Pinpoint the cell where the given text exists, returning its [X, Y] midpoint coordinate. 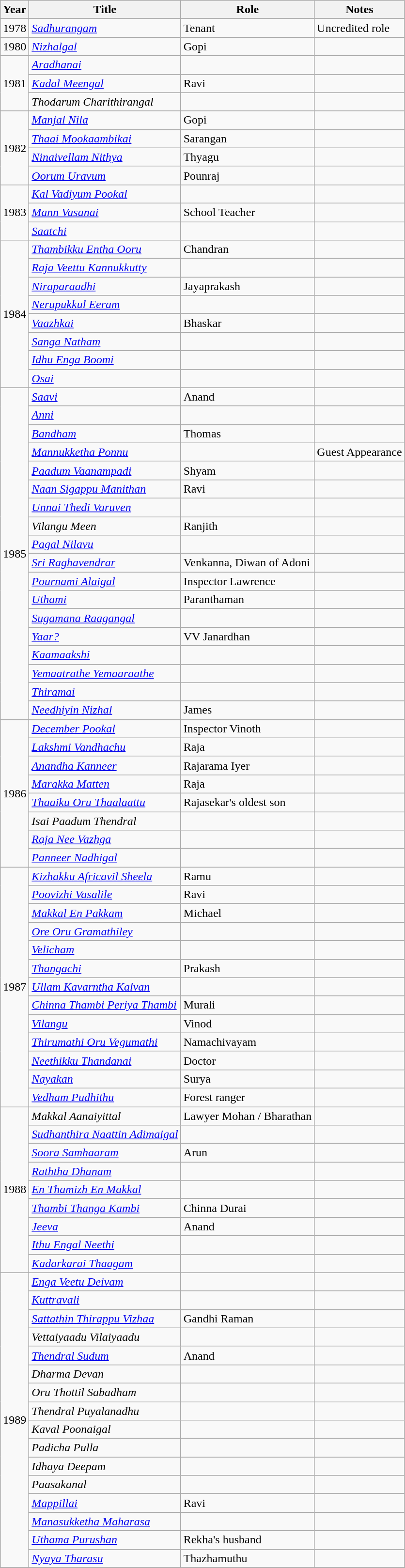
Lawyer Mohan / Bharathan [248, 1116]
Idhu Enga Boomi [105, 360]
Oorum Uravum [105, 175]
Velicham [105, 950]
Chandran [248, 249]
Thaaiku Oru Thaalaattu [105, 802]
Sattathin Thirappu Vizhaa [105, 1319]
Anandha Kanneer [105, 765]
Thyagu [248, 157]
Ramu [248, 876]
Sanga Natham [105, 342]
Ninaivellam Nithya [105, 157]
Needhiyin Nizhal [105, 710]
Paadum Vaanampadi [105, 470]
Forest ranger [248, 1097]
Nerupukkul Eeram [105, 305]
Vilangu [105, 1024]
1988 [15, 1190]
Paranthaman [248, 600]
Notes [359, 10]
Rajasekar's oldest son [248, 802]
Vilangu Meen [105, 526]
Manasukketha Maharasa [105, 1521]
Thambikku Entha Ooru [105, 249]
Kadarkarai Thaagam [105, 1263]
Kal Vadiyum Pookal [105, 194]
1985 [15, 553]
Naan Sigappu Manithan [105, 489]
Thomas [248, 434]
Kaamaakshi [105, 655]
Bhaskar [248, 323]
Pournami Alaigal [105, 581]
Gandhi Raman [248, 1319]
Idhaya Deepam [105, 1466]
Kizhakku Africavil Sheela [105, 876]
Raththa Dhanam [105, 1171]
Saatchi [105, 231]
Prakash [248, 968]
Mannukketha Ponnu [105, 452]
Role [248, 10]
1989 [15, 1420]
Rekha's husband [248, 1540]
1980 [15, 47]
1978 [15, 28]
Aradhanai [105, 65]
1987 [15, 987]
Jeeva [105, 1226]
Isai Paadum Thendral [105, 821]
Ranjith [248, 526]
Manjal Nila [105, 120]
Kaval Poonaigal [105, 1429]
Surya [248, 1079]
Rajarama Iyer [248, 765]
Uncredited role [359, 28]
Neethikku Thandanai [105, 1060]
Yemaatrathe Yemaaraathe [105, 673]
Soora Samhaaram [105, 1153]
1986 [15, 793]
Anni [105, 415]
Arun [248, 1153]
Makkal Aanaiyittal [105, 1116]
Kadal Meengal [105, 83]
Thiramai [105, 692]
Saavi [105, 397]
Ullam Kavarntha Kalvan [105, 987]
Shyam [248, 470]
December Pookal [105, 729]
Pagal Nilavu [105, 544]
Raja Veettu Kannukkutty [105, 268]
Namachivayam [248, 1042]
Sarangan [248, 139]
Osai [105, 378]
Tenant [248, 28]
Thirumathi Oru Vegumathi [105, 1042]
Uthami [105, 600]
Chinna Thambi Periya Thambi [105, 1005]
Inspector Lawrence [248, 581]
Paasakanal [105, 1485]
Mappillai [105, 1503]
Doctor [248, 1060]
Padicha Pulla [105, 1448]
Thangachi [105, 968]
VV Janardhan [248, 637]
Raja Nee Vazhga [105, 839]
1983 [15, 212]
Vinod [248, 1024]
School Teacher [248, 212]
Michael [248, 913]
Vettaiyaadu Vilaiyaadu [105, 1337]
Nyaya Tharasu [105, 1558]
Panneer Nadhigal [105, 858]
Niraparaadhi [105, 286]
Jayaprakash [248, 286]
Vedham Pudhithu [105, 1097]
James [248, 710]
Thodarum Charithirangal [105, 102]
Bandham [105, 434]
En Thamizh En Makkal [105, 1190]
Pounraj [248, 175]
Enga Veetu Deivam [105, 1282]
Oru Thottil Sabadham [105, 1392]
Title [105, 10]
1984 [15, 314]
1981 [15, 83]
Ore Oru Gramathiley [105, 931]
1982 [15, 148]
Nayakan [105, 1079]
Dharma Devan [105, 1374]
Inspector Vinoth [248, 729]
Sugamana Raagangal [105, 618]
Uthama Purushan [105, 1540]
Vaazhkai [105, 323]
Murali [248, 1005]
Yaar? [105, 637]
Marakka Matten [105, 784]
Sri Raghavendrar [105, 563]
Venkanna, Diwan of Adoni [248, 563]
Nizhalgal [105, 47]
Kuttravali [105, 1300]
Thendral Sudum [105, 1355]
Lakshmi Vandhachu [105, 747]
Unnai Thedi Varuven [105, 507]
Poovizhi Vasalile [105, 895]
Guest Appearance [359, 452]
Sudhanthira Naattin Adimaigal [105, 1134]
Ithu Engal Neethi [105, 1245]
Year [15, 10]
Sadhurangam [105, 28]
Chinna Durai [248, 1208]
Makkal En Pakkam [105, 913]
Thambi Thanga Kambi [105, 1208]
Thaai Mookaambikai [105, 139]
Thazhamuthu [248, 1558]
Mann Vasanai [105, 212]
Thendral Puyalanadhu [105, 1411]
